Capture the cell that displays the provided text and extract its (x, y) central coordinate. 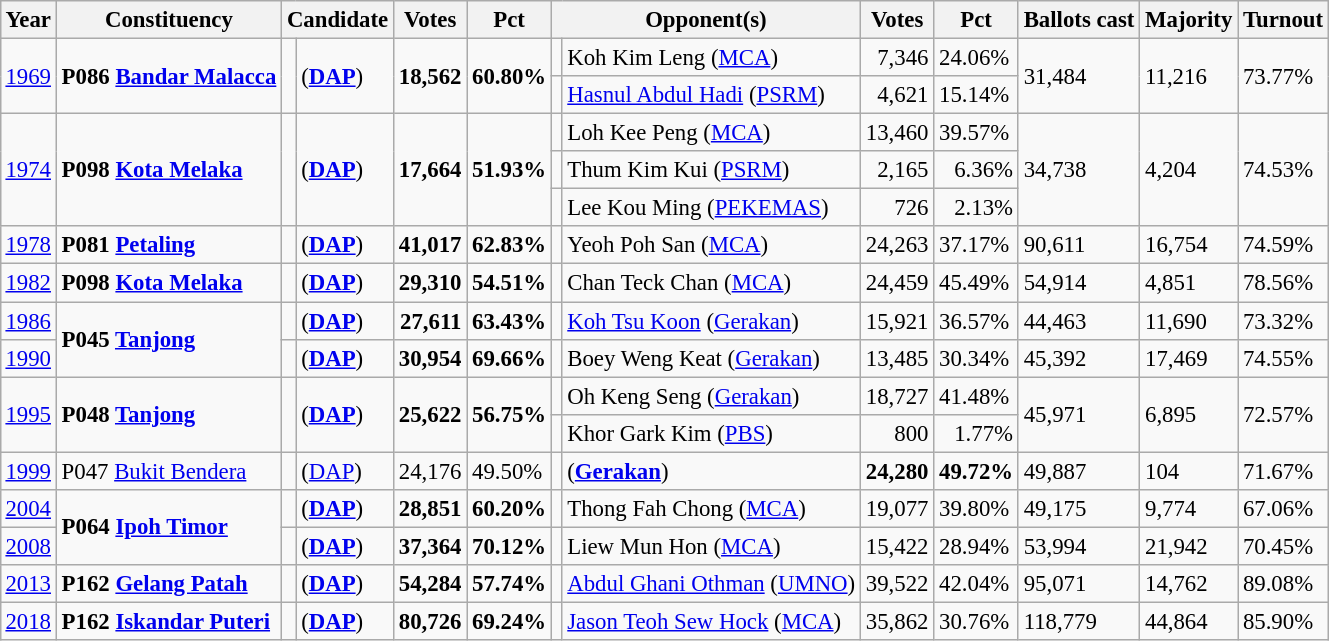
19,077 (896, 508)
726 (896, 208)
24,263 (896, 245)
Turnout (1284, 20)
Boey Weng Keat (Gerakan) (712, 358)
P081 Petaling (168, 245)
18,562 (430, 76)
24,176 (430, 471)
56.75% (510, 414)
28.94% (976, 546)
73.77% (1284, 76)
118,779 (1078, 621)
1982 (28, 283)
1978 (28, 245)
Hasnul Abdul Hadi (PSRM) (712, 95)
60.20% (510, 508)
27,611 (430, 321)
4,621 (896, 95)
P045 Tanjong (168, 340)
89.08% (1284, 584)
95,071 (1078, 584)
35,862 (896, 621)
P162 Iskandar Puteri (168, 621)
P162 Gelang Patah (168, 584)
45.49% (976, 283)
36.57% (976, 321)
44,864 (1189, 621)
80,726 (430, 621)
37.17% (976, 245)
85.90% (1284, 621)
Thong Fah Chong (MCA) (712, 508)
6,895 (1189, 414)
104 (1189, 471)
14,762 (1189, 584)
34,738 (1078, 170)
Lee Kou Ming (PEKEMAS) (712, 208)
11,690 (1189, 321)
1986 (28, 321)
2.13% (976, 208)
1.77% (976, 433)
15.14% (976, 95)
16,754 (1189, 245)
15,422 (896, 546)
21,942 (1189, 546)
49,175 (1078, 508)
54.51% (510, 283)
4,204 (1189, 170)
70.45% (1284, 546)
54,914 (1078, 283)
800 (896, 433)
39.80% (976, 508)
11,216 (1189, 76)
78.56% (1284, 283)
74.53% (1284, 170)
24,280 (896, 471)
P064 Ipoh Timor (168, 526)
54,284 (430, 584)
51.93% (510, 170)
2013 (28, 584)
Ballots cast (1078, 20)
17,469 (1189, 358)
2018 (28, 621)
Koh Kim Leng (MCA) (712, 57)
37,364 (430, 546)
Candidate (338, 20)
P048 Tanjong (168, 414)
29,310 (430, 283)
Yeoh Poh San (MCA) (712, 245)
Thum Kim Kui (PSRM) (712, 170)
9,774 (1189, 508)
44,463 (1078, 321)
41.48% (976, 396)
Loh Kee Peng (MCA) (712, 133)
70.12% (510, 546)
49.50% (510, 471)
30,954 (430, 358)
49,887 (1078, 471)
Year (28, 20)
17,664 (430, 170)
1969 (28, 76)
67.06% (1284, 508)
72.57% (1284, 414)
31,484 (1078, 76)
24,459 (896, 283)
Khor Gark Kim (PBS) (712, 433)
30.76% (976, 621)
1974 (28, 170)
Jason Teoh Sew Hock (MCA) (712, 621)
Chan Teck Chan (MCA) (712, 283)
73.32% (1284, 321)
13,460 (896, 133)
2004 (28, 508)
Majority (1189, 20)
49.72% (976, 471)
62.83% (510, 245)
39,522 (896, 584)
25,622 (430, 414)
6.36% (976, 170)
1999 (28, 471)
18,727 (896, 396)
P047 Bukit Bendera (168, 471)
57.74% (510, 584)
1990 (28, 358)
69.24% (510, 621)
30.34% (976, 358)
45,392 (1078, 358)
28,851 (430, 508)
7,346 (896, 57)
42.04% (976, 584)
Liew Mun Hon (MCA) (712, 546)
2,165 (896, 170)
2008 (28, 546)
15,921 (896, 321)
74.59% (1284, 245)
69.66% (510, 358)
Constituency (168, 20)
71.67% (1284, 471)
P086 Bandar Malacca (168, 76)
60.80% (510, 76)
63.43% (510, 321)
Koh Tsu Koon (Gerakan) (712, 321)
1995 (28, 414)
39.57% (976, 133)
45,971 (1078, 414)
(Gerakan) (712, 471)
90,611 (1078, 245)
74.55% (1284, 358)
13,485 (896, 358)
53,994 (1078, 546)
4,851 (1189, 283)
41,017 (430, 245)
24.06% (976, 57)
Opponent(s) (706, 20)
Oh Keng Seng (Gerakan) (712, 396)
Abdul Ghani Othman (UMNO) (712, 584)
